Scan for the cell matching the given text and deliver its [x, y] coordinate at center. 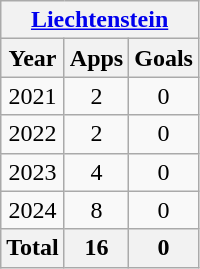
Liechtenstein [100, 20]
2023 [33, 172]
2021 [33, 96]
4 [96, 172]
Total [33, 248]
Year [33, 58]
8 [96, 210]
Goals [164, 58]
16 [96, 248]
2024 [33, 210]
Apps [96, 58]
2022 [33, 134]
